Find where the given text appears and provide that cell's center as (x, y) coordinate. 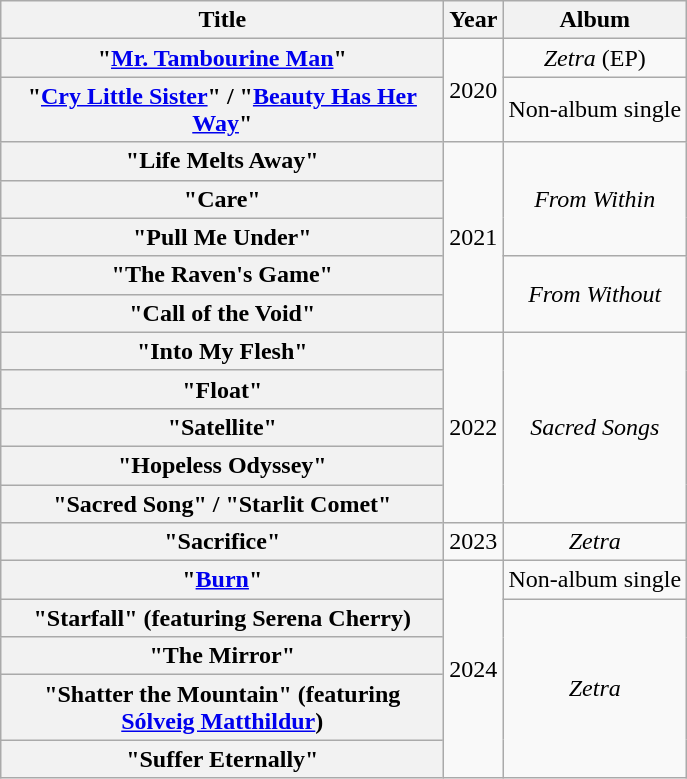
"Call of the Void" (222, 313)
2021 (474, 237)
"Into My Flesh" (222, 351)
"Shatter the Mountain" (featuring Sólveig Matthildur) (222, 708)
"Satellite" (222, 427)
2020 (474, 90)
From Within (595, 199)
"Suffer Eternally" (222, 759)
Sacred Songs (595, 427)
Zetra (EP) (595, 58)
"The Raven's Game" (222, 275)
"Sacrifice" (222, 542)
Album (595, 20)
"Float" (222, 389)
2023 (474, 542)
Year (474, 20)
"Starfall" (featuring Serena Cherry) (222, 618)
"Cry Little Sister" / "Beauty Has Her Way" (222, 110)
"The Mirror" (222, 656)
2024 (474, 670)
"Care" (222, 199)
"Sacred Song" / "Starlit Comet" (222, 503)
From Without (595, 294)
"Burn" (222, 580)
"Hopeless Odyssey" (222, 465)
"Pull Me Under" (222, 237)
2022 (474, 427)
"Mr. Tambourine Man" (222, 58)
"Life Melts Away" (222, 161)
Title (222, 20)
